Locate the cell with the specified text and output its (X, Y) center coordinate. 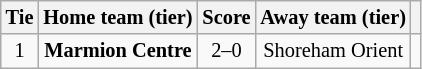
Away team (tier) (332, 17)
Score (226, 17)
Tie (20, 17)
Home team (tier) (118, 17)
Marmion Centre (118, 51)
2–0 (226, 51)
Shoreham Orient (332, 51)
1 (20, 51)
